Find where the given text appears and provide that cell's center as (X, Y) coordinate. 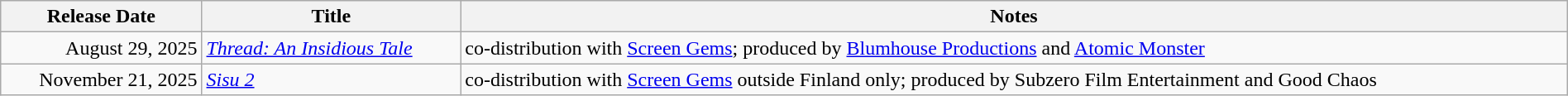
co-distribution with Screen Gems outside Finland only; produced by Subzero Film Entertainment and Good Chaos (1014, 79)
Notes (1014, 17)
November 21, 2025 (101, 79)
Thread: An Insidious Tale (331, 48)
Release Date (101, 17)
Sisu 2 (331, 79)
co-distribution with Screen Gems; produced by Blumhouse Productions and Atomic Monster (1014, 48)
Title (331, 17)
August 29, 2025 (101, 48)
